Provide the (X, Y) coordinate of the cell's center where the given text is located.  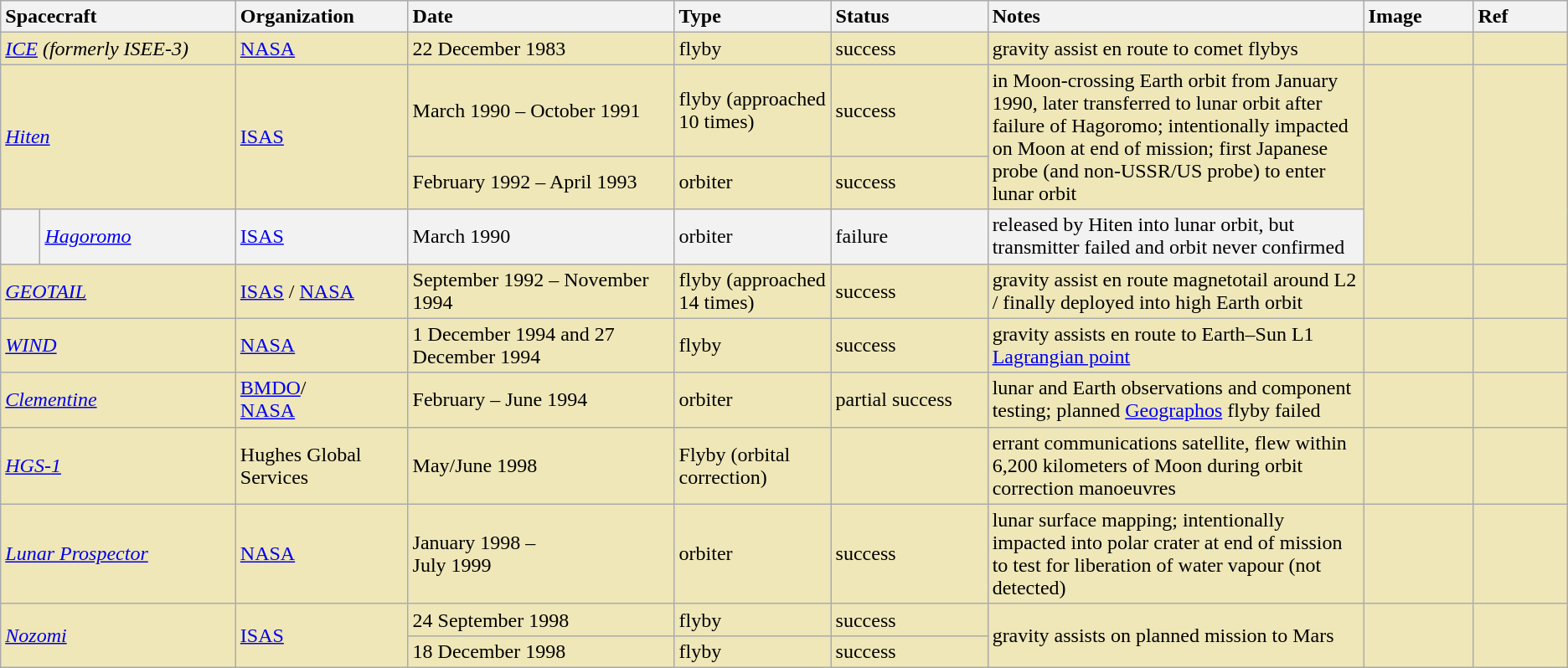
gravity assists on planned mission to Mars (1176, 635)
Status (910, 17)
partial success (910, 400)
Image (1419, 17)
HGS-1 (119, 465)
Notes (1176, 17)
Ref (1520, 17)
Hughes Global Services (322, 465)
18 December 1998 (541, 651)
1 December 1994 and 27 December 1994 (541, 345)
24 September 1998 (541, 619)
May/June 1998 (541, 465)
lunar and Earth observations and component testing; planned Geographos flyby failed (1176, 400)
lunar surface mapping; intentionally impacted into polar crater at end of mission to test for liberation of water vapour (not detected) (1176, 554)
ISAS / NASA (322, 291)
September 1992 – November 1994 (541, 291)
Type (752, 17)
errant communications satellite, flew within 6,200 kilometers of Moon during orbit correction manoeuvres (1176, 465)
Hagoromo (137, 236)
March 1990 – October 1991 (541, 110)
Lunar Prospector (119, 554)
Date (541, 17)
Clementine (119, 400)
failure (910, 236)
22 December 1983 (541, 49)
February 1992 – April 1993 (541, 182)
February – June 1994 (541, 400)
March 1990 (541, 236)
WIND (119, 345)
Spacecraft (119, 17)
Hiten (119, 137)
gravity assist en route to comet flybys (1176, 49)
gravity assist en route magnetotail around L2 / finally deployed into high Earth orbit (1176, 291)
Flyby (orbital correction) (752, 465)
ICE (formerly ISEE-3) (119, 49)
BMDO/ NASA (322, 400)
January 1998 –July 1999 (541, 554)
released by Hiten into lunar orbit, but transmitter failed and orbit never confirmed (1176, 236)
Organization (322, 17)
gravity assists en route to Earth–Sun L1 Lagrangian point (1176, 345)
flyby (approached 10 times) (752, 110)
GEOTAIL (119, 291)
flyby (approached 14 times) (752, 291)
Nozomi (119, 635)
